Pinpoint the cell where the given text exists, returning its [x, y] midpoint coordinate. 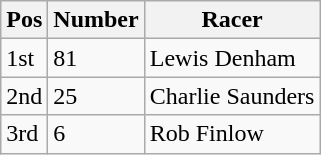
Lewis Denham [232, 58]
Rob Finlow [232, 134]
1st [24, 58]
81 [96, 58]
6 [96, 134]
Racer [232, 20]
25 [96, 96]
Pos [24, 20]
Number [96, 20]
Charlie Saunders [232, 96]
3rd [24, 134]
2nd [24, 96]
